Capture the cell that displays the provided text and extract its [X, Y] central coordinate. 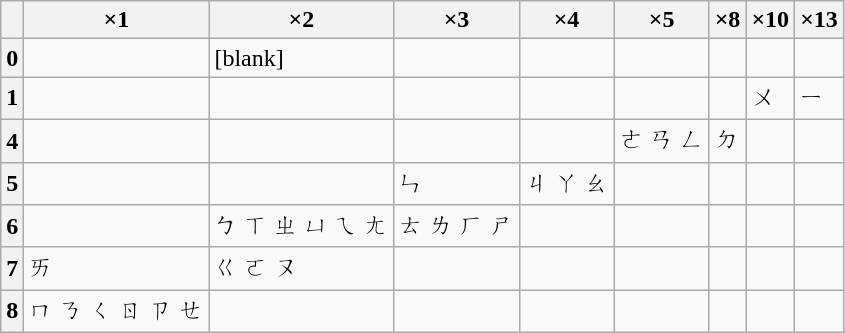
ㄨ [770, 98]
×13 [820, 20]
×1 [116, 20]
1 [12, 98]
8 [12, 312]
ㄉ [728, 140]
×5 [662, 20]
×4 [566, 20]
ㄜ ㄢ ㄥ [662, 140]
ㄊ ㄌ ㄏ ㄕ [456, 226]
ㄧ [820, 98]
ㄍ ㄛ ㄡ [302, 268]
5 [12, 184]
ㄞ [116, 268]
×10 [770, 20]
ㄅ ㄒ ㄓ ㄩ ㄟ ㄤ [302, 226]
6 [12, 226]
[blank] [302, 58]
7 [12, 268]
4 [12, 140]
×8 [728, 20]
×3 [456, 20]
0 [12, 58]
×2 [302, 20]
ㄣ [456, 184]
ㄐ ㄚ ㄠ [566, 184]
ㄇ ㄋ ㄑ ㄖ ㄗ ㄝ [116, 312]
